Detect which cell encompasses the target text, then output its [X, Y] center coordinate. 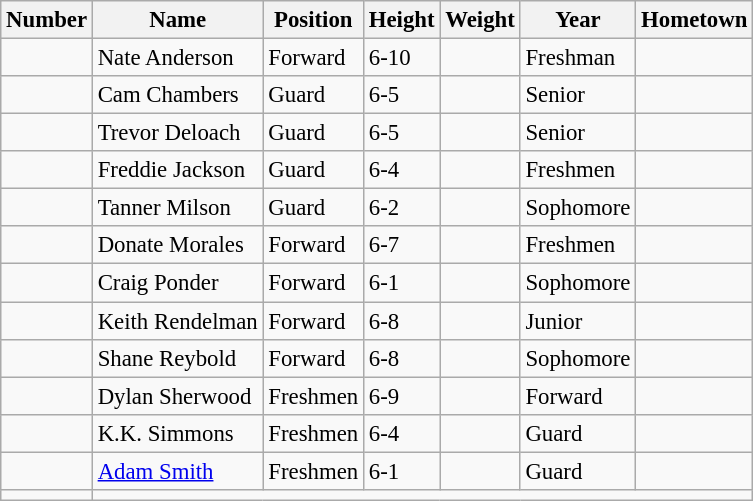
Nate Anderson [178, 58]
6-9 [401, 396]
6-10 [401, 58]
Height [401, 20]
Year [578, 20]
Junior [578, 321]
Trevor Deloach [178, 133]
Cam Chambers [178, 95]
Freshman [578, 58]
Adam Smith [178, 471]
Tanner Milson [178, 208]
Freddie Jackson [178, 170]
Weight [480, 20]
Craig Ponder [178, 283]
Dylan Sherwood [178, 396]
Number [47, 20]
Donate Morales [178, 245]
Shane Reybold [178, 358]
K.K. Simmons [178, 433]
Position [313, 20]
Hometown [694, 20]
6-2 [401, 208]
6-7 [401, 245]
Keith Rendelman [178, 321]
Name [178, 20]
